Return the [X, Y] coordinate for the center point of the cell that contains the specified text.  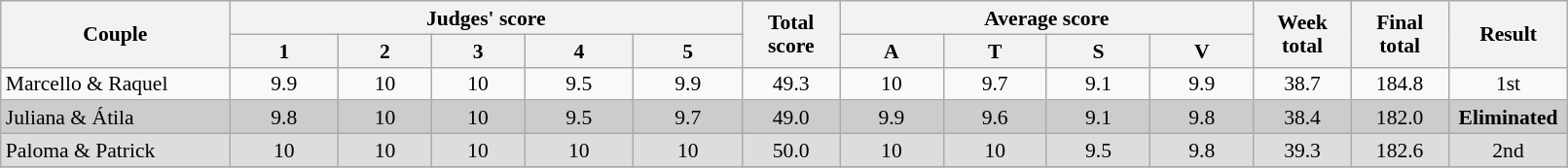
A [892, 50]
Result [1509, 34]
Final total [1400, 34]
182.6 [1400, 151]
49.0 [791, 118]
V [1202, 50]
S [1098, 50]
9.6 [995, 118]
38.4 [1302, 118]
Judges' score [487, 17]
50.0 [791, 151]
2nd [1509, 151]
1 [284, 50]
Average score [1047, 17]
T [995, 50]
1st [1509, 84]
5 [688, 50]
49.3 [791, 84]
Paloma & Patrick [115, 151]
184.8 [1400, 84]
Juliana & Átila [115, 118]
Week total [1302, 34]
4 [579, 50]
Eliminated [1509, 118]
Marcello & Raquel [115, 84]
Total score [791, 34]
Couple [115, 34]
2 [385, 50]
39.3 [1302, 151]
3 [478, 50]
182.0 [1400, 118]
38.7 [1302, 84]
